Capture the cell that displays the provided text and extract its (X, Y) central coordinate. 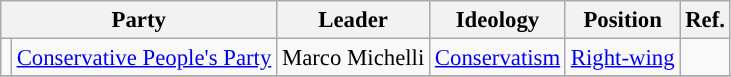
Leader (354, 20)
Conservative People's Party (144, 58)
Right-wing (622, 58)
Ideology (498, 20)
Party (139, 20)
Ref. (705, 20)
Position (622, 20)
Marco Michelli (354, 58)
Conservatism (498, 58)
